Search for the cell housing the specified text and yield its (X, Y) center coordinate. 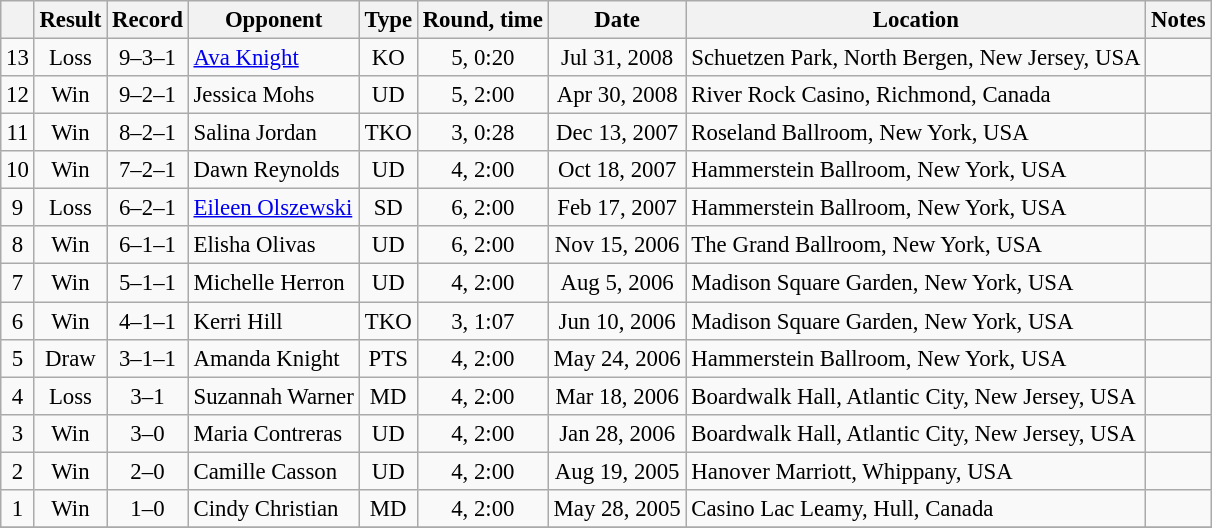
4–1–1 (148, 321)
Location (916, 20)
Suzannah Warner (274, 396)
3–1–1 (148, 358)
Round, time (482, 20)
Record (148, 20)
3, 1:07 (482, 321)
Jul 31, 2008 (617, 58)
Maria Contreras (274, 433)
Dec 13, 2007 (617, 133)
5–1–1 (148, 283)
1–0 (148, 509)
9–2–1 (148, 95)
May 24, 2006 (617, 358)
8 (18, 245)
11 (18, 133)
Dawn Reynolds (274, 170)
May 28, 2005 (617, 509)
Ava Knight (274, 58)
5, 2:00 (482, 95)
Schuetzen Park, North Bergen, New Jersey, USA (916, 58)
5, 0:20 (482, 58)
Mar 18, 2006 (617, 396)
Notes (1178, 20)
Kerri Hill (274, 321)
Aug 19, 2005 (617, 471)
3–1 (148, 396)
Oct 18, 2007 (617, 170)
Jan 28, 2006 (617, 433)
6 (18, 321)
Casino Lac Leamy, Hull, Canada (916, 509)
Apr 30, 2008 (617, 95)
7 (18, 283)
2–0 (148, 471)
3, 0:28 (482, 133)
Nov 15, 2006 (617, 245)
4 (18, 396)
KO (388, 58)
9–3–1 (148, 58)
12 (18, 95)
Opponent (274, 20)
9 (18, 208)
13 (18, 58)
6–1–1 (148, 245)
SD (388, 208)
River Rock Casino, Richmond, Canada (916, 95)
Cindy Christian (274, 509)
Amanda Knight (274, 358)
Jessica Mohs (274, 95)
Eileen Olszewski (274, 208)
Draw (70, 358)
Date (617, 20)
Elisha Olivas (274, 245)
10 (18, 170)
7–2–1 (148, 170)
2 (18, 471)
The Grand Ballroom, New York, USA (916, 245)
3–0 (148, 433)
Jun 10, 2006 (617, 321)
PTS (388, 358)
6–2–1 (148, 208)
Camille Casson (274, 471)
Type (388, 20)
Aug 5, 2006 (617, 283)
Feb 17, 2007 (617, 208)
Michelle Herron (274, 283)
Salina Jordan (274, 133)
8–2–1 (148, 133)
Roseland Ballroom, New York, USA (916, 133)
1 (18, 509)
5 (18, 358)
Result (70, 20)
Hanover Marriott, Whippany, USA (916, 471)
3 (18, 433)
